From the cell containing the given text, extract its center point as [X, Y] coordinate. 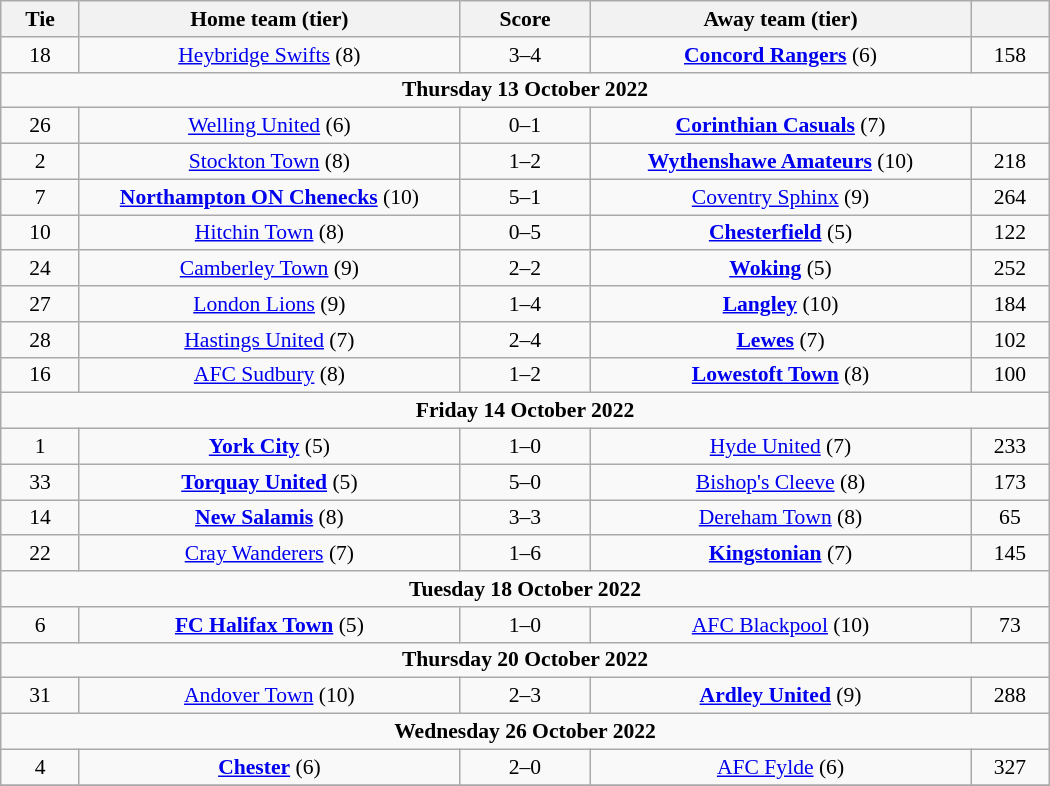
Concord Rangers (6) [781, 55]
5–0 [524, 482]
73 [1010, 625]
27 [40, 304]
327 [1010, 767]
252 [1010, 269]
22 [40, 554]
33 [40, 482]
Torquay United (5) [269, 482]
0–1 [524, 126]
2–0 [524, 767]
Lowestoft Town (8) [781, 375]
Chester (6) [269, 767]
Northampton ON Chenecks (10) [269, 197]
Tuesday 18 October 2022 [525, 589]
31 [40, 696]
0–5 [524, 233]
28 [40, 340]
5–1 [524, 197]
Tie [40, 19]
4 [40, 767]
100 [1010, 375]
65 [1010, 518]
218 [1010, 162]
7 [40, 197]
1–4 [524, 304]
26 [40, 126]
AFC Fylde (6) [781, 767]
Dereham Town (8) [781, 518]
288 [1010, 696]
Wythenshawe Amateurs (10) [781, 162]
3–3 [524, 518]
London Lions (9) [269, 304]
16 [40, 375]
Thursday 20 October 2022 [525, 660]
York City (5) [269, 447]
173 [1010, 482]
18 [40, 55]
Ardley United (9) [781, 696]
Kingstonian (7) [781, 554]
Chesterfield (5) [781, 233]
6 [40, 625]
2–2 [524, 269]
New Salamis (8) [269, 518]
14 [40, 518]
Langley (10) [781, 304]
AFC Sudbury (8) [269, 375]
Heybridge Swifts (8) [269, 55]
158 [1010, 55]
3–4 [524, 55]
102 [1010, 340]
Thursday 13 October 2022 [525, 90]
Welling United (6) [269, 126]
2 [40, 162]
Hyde United (7) [781, 447]
Wednesday 26 October 2022 [525, 732]
Cray Wanderers (7) [269, 554]
AFC Blackpool (10) [781, 625]
264 [1010, 197]
Woking (5) [781, 269]
2–4 [524, 340]
184 [1010, 304]
Coventry Sphinx (9) [781, 197]
Camberley Town (9) [269, 269]
Friday 14 October 2022 [525, 411]
Hitchin Town (8) [269, 233]
24 [40, 269]
FC Halifax Town (5) [269, 625]
Bishop's Cleeve (8) [781, 482]
Home team (tier) [269, 19]
145 [1010, 554]
1–6 [524, 554]
Stockton Town (8) [269, 162]
1 [40, 447]
Away team (tier) [781, 19]
10 [40, 233]
Lewes (7) [781, 340]
2–3 [524, 696]
233 [1010, 447]
Hastings United (7) [269, 340]
Corinthian Casuals (7) [781, 126]
Score [524, 19]
Andover Town (10) [269, 696]
122 [1010, 233]
